Scan for the cell matching the given text and deliver its [x, y] coordinate at center. 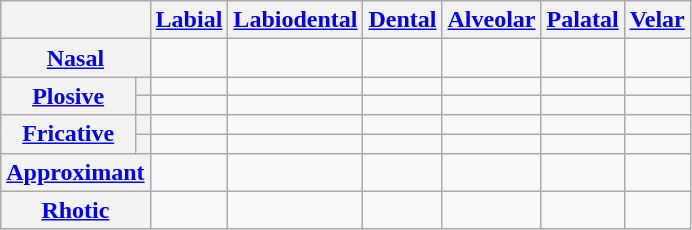
Labial [189, 20]
Alveolar [492, 20]
Palatal [582, 20]
Rhotic [76, 210]
Fricative [68, 134]
Labiodental [296, 20]
Approximant [76, 172]
Nasal [76, 58]
Plosive [68, 96]
Dental [402, 20]
Velar [657, 20]
